Identify which cell holds the provided text, then report its [x, y] central coordinate. 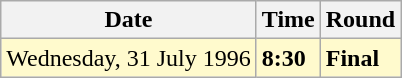
Final [360, 58]
8:30 [288, 58]
Wednesday, 31 July 1996 [129, 58]
Round [360, 20]
Date [129, 20]
Time [288, 20]
